Extract the (X, Y) coordinate from the center of the cell holding the provided text.  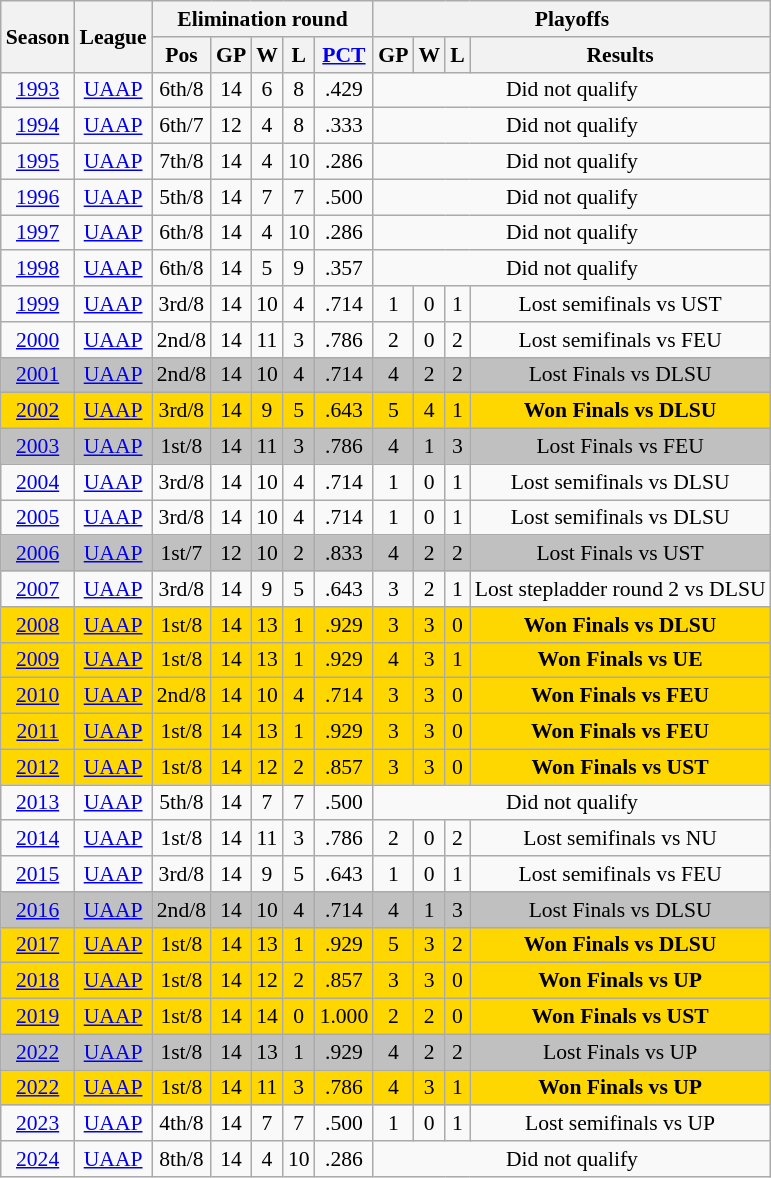
Lost stepladder round 2 vs DLSU (620, 589)
2003 (38, 447)
Lost Finals vs UST (620, 554)
2017 (38, 945)
1994 (38, 126)
2023 (38, 1124)
Lost semifinals vs UP (620, 1124)
Lost Finals vs UP (620, 1052)
1998 (38, 269)
2004 (38, 482)
Playoffs (572, 19)
.429 (344, 90)
2016 (38, 910)
2006 (38, 554)
2024 (38, 1159)
2001 (38, 375)
Lost semifinals vs UST (620, 304)
Lost semifinals vs NU (620, 839)
6 (267, 90)
2015 (38, 874)
Season (38, 36)
2009 (38, 660)
.833 (344, 554)
2011 (38, 732)
Elimination round (263, 19)
1999 (38, 304)
2008 (38, 625)
.333 (344, 126)
Won Finals vs UE (620, 660)
2010 (38, 696)
1995 (38, 162)
2005 (38, 518)
4th/8 (182, 1124)
Pos (182, 55)
7th/8 (182, 162)
2000 (38, 340)
2014 (38, 839)
2007 (38, 589)
8th/8 (182, 1159)
1997 (38, 233)
League (112, 36)
2019 (38, 1017)
1993 (38, 90)
1st/7 (182, 554)
Results (620, 55)
6th/7 (182, 126)
2018 (38, 981)
.357 (344, 269)
2002 (38, 411)
2013 (38, 803)
2012 (38, 767)
PCT (344, 55)
Lost Finals vs FEU (620, 447)
1.000 (344, 1017)
1996 (38, 197)
